Determine the (x, y) coordinate at the center of the cell enclosing the given text.  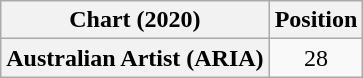
Chart (2020) (135, 20)
Position (316, 20)
28 (316, 58)
Australian Artist (ARIA) (135, 58)
